Scan for the cell matching the given text and deliver its [X, Y] coordinate at center. 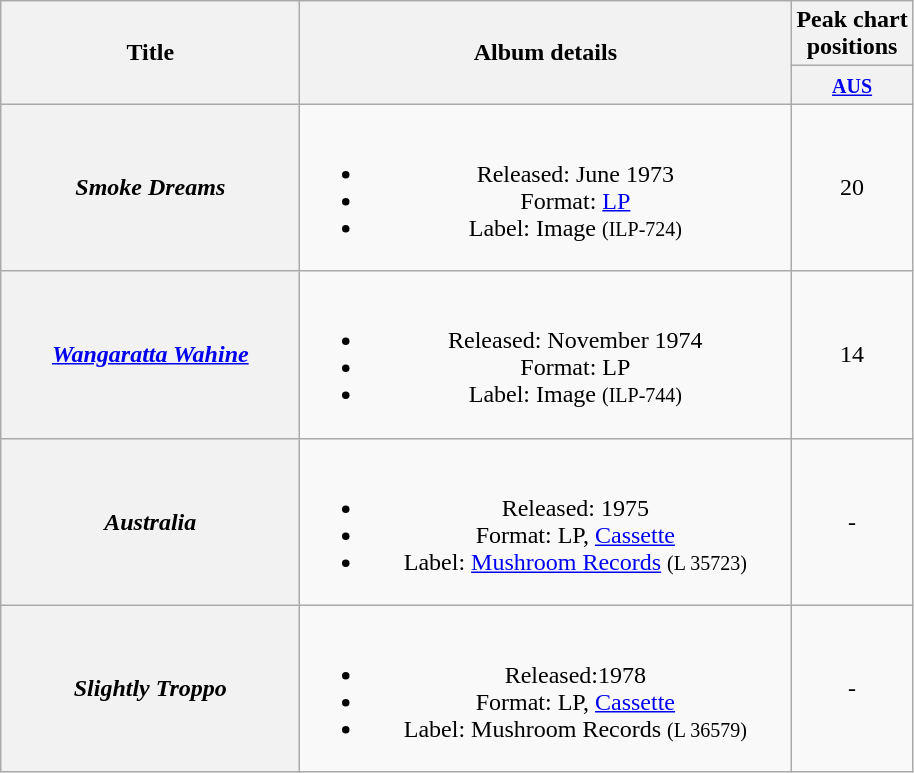
Australia [150, 522]
Title [150, 52]
20 [852, 188]
Peak chartpositions [852, 34]
Album details [546, 52]
Released: 1975Format: LP, CassetteLabel: Mushroom Records (L 35723) [546, 522]
Released: June 1973Format: LPLabel: Image (ILP-724) [546, 188]
Released:1978Format: LP, CassetteLabel: Mushroom Records (L 36579) [546, 688]
Wangaratta Wahine [150, 354]
Smoke Dreams [150, 188]
14 [852, 354]
Slightly Troppo [150, 688]
AUS [852, 85]
Released: November 1974Format: LPLabel: Image (ILP-744) [546, 354]
